Return (X, Y) of the center of cell containing provided text 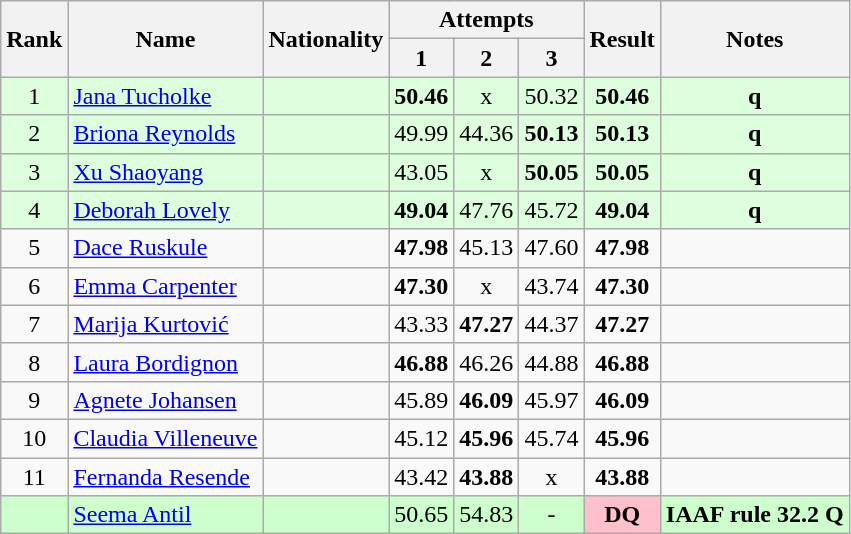
44.36 (486, 134)
4 (34, 210)
11 (34, 477)
DQ (622, 515)
Seema Antil (166, 515)
Attempts (486, 20)
44.88 (552, 362)
Agnete Johansen (166, 400)
9 (34, 400)
Emma Carpenter (166, 286)
46.26 (486, 362)
Marija Kurtović (166, 324)
47.76 (486, 210)
5 (34, 248)
Claudia Villeneuve (166, 438)
47.60 (552, 248)
Deborah Lovely (166, 210)
7 (34, 324)
Jana Tucholke (166, 96)
Xu Shaoyang (166, 172)
Result (622, 39)
10 (34, 438)
43.33 (422, 324)
Fernanda Resende (166, 477)
43.74 (552, 286)
Rank (34, 39)
49.99 (422, 134)
Notes (754, 39)
45.13 (486, 248)
54.83 (486, 515)
Name (166, 39)
- (552, 515)
Dace Ruskule (166, 248)
44.37 (552, 324)
50.32 (552, 96)
45.89 (422, 400)
50.65 (422, 515)
45.74 (552, 438)
45.12 (422, 438)
8 (34, 362)
43.42 (422, 477)
IAAF rule 32.2 Q (754, 515)
Laura Bordignon (166, 362)
Briona Reynolds (166, 134)
45.72 (552, 210)
Nationality (326, 39)
45.97 (552, 400)
6 (34, 286)
43.05 (422, 172)
